Return (X, Y) of the center of cell containing provided text 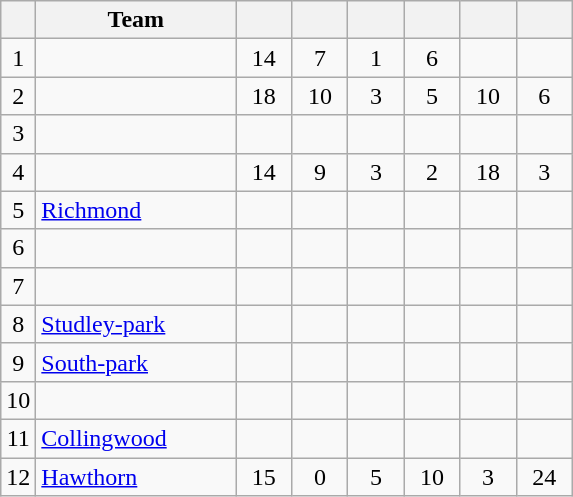
15 (264, 477)
8 (18, 324)
4 (18, 172)
24 (544, 477)
11 (18, 438)
12 (18, 477)
Hawthorn (136, 477)
Richmond (136, 210)
South-park (136, 362)
0 (320, 477)
Team (136, 20)
Studley-park (136, 324)
Collingwood (136, 438)
